For the text-containing cell, return its midpoint in (X, Y) coordinate format. 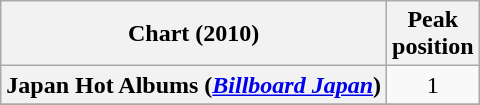
1 (433, 85)
Japan Hot Albums (Billboard Japan) (194, 85)
Peakposition (433, 34)
Chart (2010) (194, 34)
